Determine the (X, Y) coordinate at the center of the cell enclosing the given text.  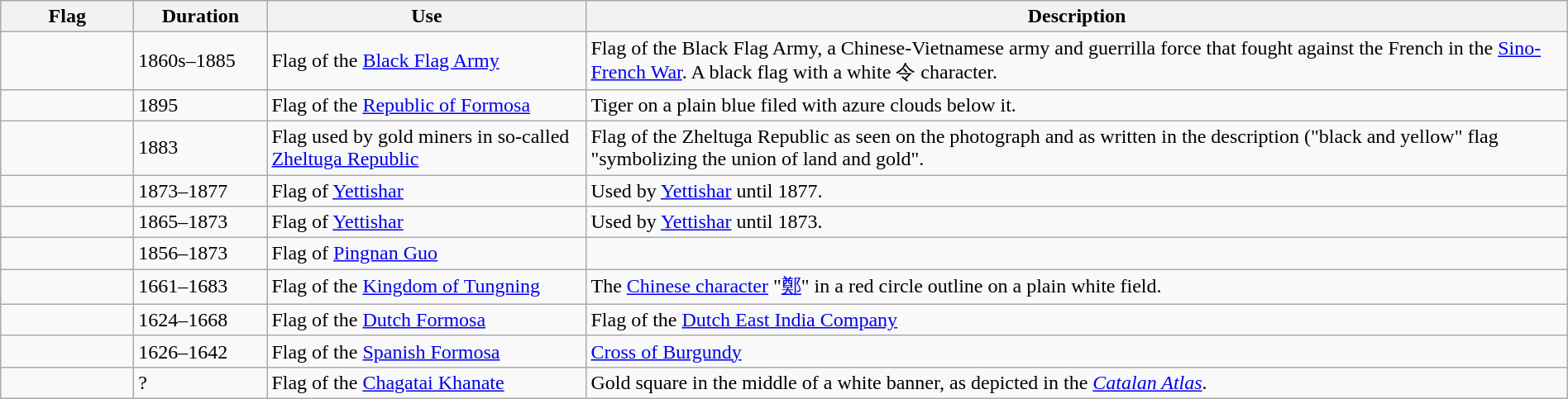
1873–1877 (200, 191)
Tiger on a plain blue filed with azure clouds below it. (1077, 105)
Flag of the Republic of Formosa (427, 105)
1895 (200, 105)
Used by Yettishar until 1873. (1077, 222)
Cross of Burgundy (1077, 351)
Flag of Pingnan Guo (427, 254)
1860s–1885 (200, 61)
The Chinese character "鄭" in a red circle outline on a plain white field. (1077, 287)
1624–1668 (200, 320)
Gold square in the middle of a white banner, as depicted in the Catalan Atlas. (1077, 382)
Flag of the Spanish Formosa (427, 351)
Flag of the Dutch East India Company (1077, 320)
1661–1683 (200, 287)
Duration (200, 17)
Flag used by gold miners in so-called Zheltuga Republic (427, 147)
1626–1642 (200, 351)
? (200, 382)
Flag of the Dutch Formosa (427, 320)
Used by Yettishar until 1877. (1077, 191)
1856–1873 (200, 254)
Flag of the Black Flag Army (427, 61)
Flag of the Chagatai Khanate (427, 382)
Flag of the Kingdom of Tungning (427, 287)
1883 (200, 147)
Use (427, 17)
Flag (68, 17)
1865–1873 (200, 222)
Description (1077, 17)
